Detect which cell encompasses the target text, then output its [x, y] center coordinate. 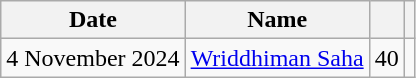
4 November 2024 [93, 58]
Date [93, 20]
Name [277, 20]
Wriddhiman Saha [277, 58]
40 [386, 58]
